Provide the (X, Y) coordinate of the cell's center where the given text is located.  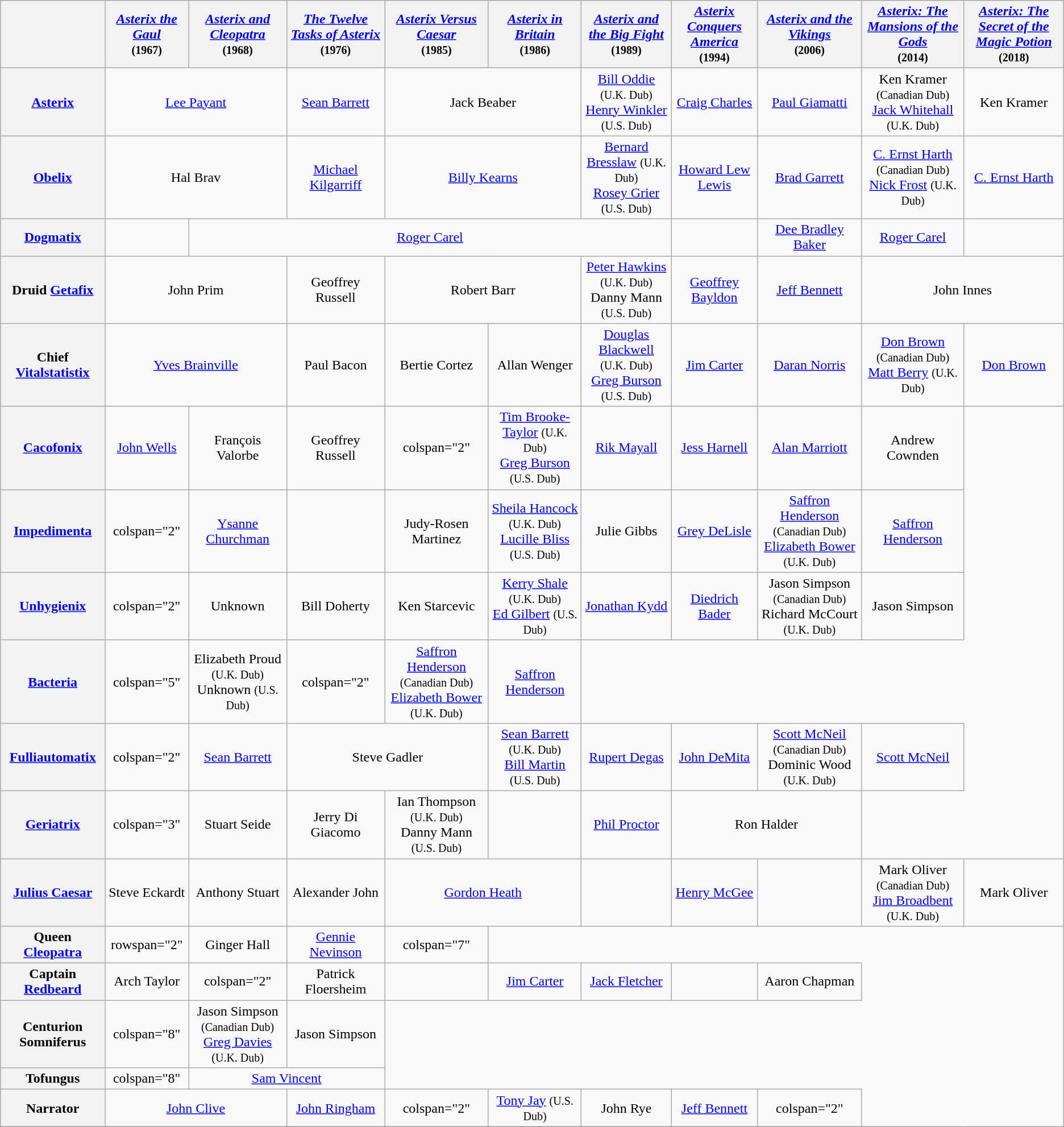
Arch Taylor (147, 982)
Tony Jay (U.S. Dub) (535, 1108)
Douglas Blackwell (U.K. Dub)Greg Burson (U.S. Dub) (626, 365)
Geriatrix (53, 824)
Gordon Heath (483, 892)
Fulliautomatix (53, 757)
Unhygienix (53, 606)
Stuart Seide (238, 824)
Sheila Hancock (U.K. Dub)Lucille Bliss (U.S. Dub) (535, 531)
Elizabeth Proud (U.K. Dub)Unknown (U.S. Dub) (238, 681)
Ginger Hall (238, 945)
C. Ernst Harth (Canadian Dub)Nick Frost (U.K. Dub) (913, 177)
Sean Barrett (U.K. Dub)Bill Martin (U.S. Dub) (535, 757)
Daran Norris (809, 365)
colspan="7" (437, 945)
Jack Fletcher (626, 982)
The Twelve Tasks of Asterix(1976) (335, 34)
Aaron Chapman (809, 982)
Steve Eckardt (147, 892)
Jason Simpson (Canadian Dub)Greg Davies (U.K. Dub) (238, 1034)
colspan="3" (147, 824)
Geoffrey Bayldon (714, 290)
Phil Proctor (626, 824)
Asterix the Gaul(1967) (147, 34)
Yves Brainville (196, 365)
rowspan="2" (147, 945)
Sam Vincent (286, 1079)
Craig Charles (714, 102)
Asterix: The Mansions of the Gods(2014) (913, 34)
Paul Bacon (335, 365)
Steve Gadler (388, 757)
Ron Halder (766, 824)
Asterix in Britain(1986) (535, 34)
Robert Barr (483, 290)
Rik Mayall (626, 448)
Impedimenta (53, 531)
Rupert Degas (626, 757)
Bacteria (53, 681)
Michael Kilgarriff (335, 177)
Alexander John (335, 892)
Obelix (53, 177)
Grey DeLisle (714, 531)
Jack Beaber (483, 102)
Druid Getafix (53, 290)
Patrick Floersheim (335, 982)
Bertie Cortez (437, 365)
colspan="5" (147, 681)
Ken Starcevic (437, 606)
Bill Doherty (335, 606)
Gennie Nevinson (335, 945)
John Ringham (335, 1108)
Brad Garrett (809, 177)
Queen Cleopatra (53, 945)
Captain Redbeard (53, 982)
Dee Bradley Baker (809, 238)
Asterix: The Secret of the Magic Potion(2018) (1014, 34)
C. Ernst Harth (1014, 177)
Diedrich Bader (714, 606)
Billy Kearns (483, 177)
Mark Oliver (1014, 892)
Asterix Conquers America(1994) (714, 34)
Scott McNeil (913, 757)
Don Brown (1014, 365)
Unknown (238, 606)
John Prim (196, 290)
Ken Kramer (1014, 102)
Tim Brooke-Taylor (U.K. Dub)Greg Burson (U.S. Dub) (535, 448)
Hal Brav (196, 177)
John Innes (963, 290)
Asterix Versus Caesar(1985) (437, 34)
Kerry Shale (U.K. Dub)Ed Gilbert (U.S. Dub) (535, 606)
François Valorbe (238, 448)
Mark Oliver (Canadian Dub)Jim Broadbent (U.K. Dub) (913, 892)
Bill Oddie (U.K. Dub)Henry Winkler (U.S. Dub) (626, 102)
Asterix and the Big Fight(1989) (626, 34)
Anthony Stuart (238, 892)
John DeMita (714, 757)
Alan Marriott (809, 448)
Tofungus (53, 1079)
John Wells (147, 448)
Andrew Cownden (913, 448)
Don Brown (Canadian Dub)Matt Berry (U.K. Dub) (913, 365)
Asterix and the Vikings(2006) (809, 34)
Jess Harnell (714, 448)
Ysanne Churchman (238, 531)
Lee Payant (196, 102)
John Rye (626, 1108)
Dogmatix (53, 238)
Narrator (53, 1108)
Peter Hawkins (U.K. Dub)Danny Mann (U.S. Dub) (626, 290)
Jonathan Kydd (626, 606)
Cacofonix (53, 448)
Julie Gibbs (626, 531)
Ian Thompson (U.K. Dub)Danny Mann (U.S. Dub) (437, 824)
Bernard Bresslaw (U.K. Dub)Rosey Grier (U.S. Dub) (626, 177)
Judy-Rosen Martinez (437, 531)
Paul Giamatti (809, 102)
Chief Vitalstatistix (53, 365)
Centurion Somniferus (53, 1034)
John Clive (196, 1108)
Asterix and Cleopatra(1968) (238, 34)
Henry McGee (714, 892)
Scott McNeil (Canadian Dub)Dominic Wood (U.K. Dub) (809, 757)
Jason Simpson (Canadian Dub)Richard McCourt (U.K. Dub) (809, 606)
Asterix (53, 102)
Howard Lew Lewis (714, 177)
Ken Kramer (Canadian Dub)Jack Whitehall (U.K. Dub) (913, 102)
Jerry Di Giacomo (335, 824)
Allan Wenger (535, 365)
Julius Caesar (53, 892)
